Output the [X, Y] coordinate of the center of the cell containing the given text.  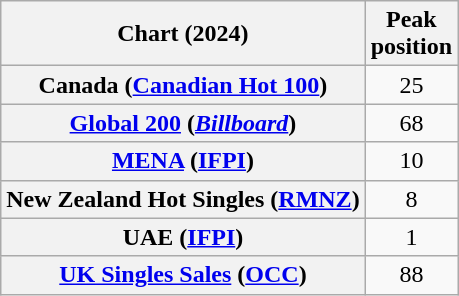
1 [411, 237]
Peakposition [411, 34]
88 [411, 275]
UAE (IFPI) [183, 237]
Global 200 (Billboard) [183, 123]
New Zealand Hot Singles (RMNZ) [183, 199]
MENA (IFPI) [183, 161]
8 [411, 199]
Chart (2024) [183, 34]
10 [411, 161]
68 [411, 123]
Canada (Canadian Hot 100) [183, 85]
25 [411, 85]
UK Singles Sales (OCC) [183, 275]
